Provide the (X, Y) coordinate of the cell's center where the given text is located.  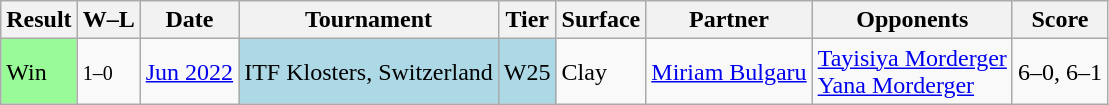
Tayisiya Morderger Yana Morderger (912, 72)
6–0, 6–1 (1060, 72)
Date (189, 20)
Result (39, 20)
Surface (601, 20)
ITF Klosters, Switzerland (369, 72)
Miriam Bulgaru (729, 72)
Tournament (369, 20)
Clay (601, 72)
Jun 2022 (189, 72)
Tier (527, 20)
W–L (108, 20)
Win (39, 72)
W25 (527, 72)
Opponents (912, 20)
Partner (729, 20)
Score (1060, 20)
1–0 (108, 72)
